Find where the given text appears and provide that cell's center as [X, Y] coordinate. 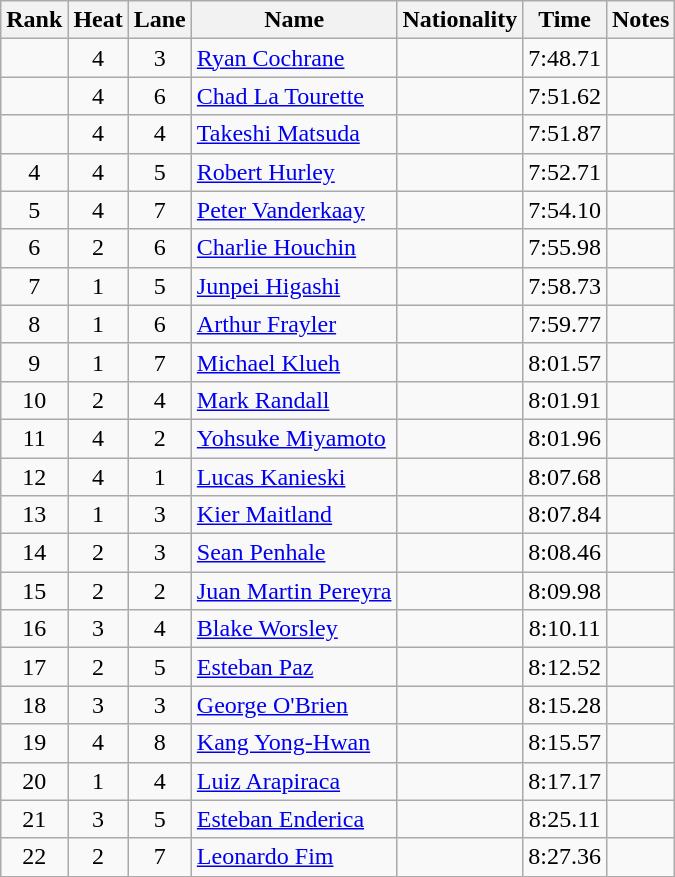
Chad La Tourette [294, 96]
Peter Vanderkaay [294, 210]
8:01.57 [565, 362]
Esteban Paz [294, 667]
Juan Martin Pereyra [294, 591]
Name [294, 20]
8:10.11 [565, 629]
21 [34, 819]
Yohsuke Miyamoto [294, 438]
Time [565, 20]
8:12.52 [565, 667]
7:54.10 [565, 210]
Lane [160, 20]
Takeshi Matsuda [294, 134]
Rank [34, 20]
Junpei Higashi [294, 286]
7:58.73 [565, 286]
Luiz Arapiraca [294, 781]
8:08.46 [565, 553]
George O'Brien [294, 705]
17 [34, 667]
Kier Maitland [294, 515]
8:07.68 [565, 477]
Notes [640, 20]
Charlie Houchin [294, 248]
16 [34, 629]
8:17.17 [565, 781]
22 [34, 857]
Robert Hurley [294, 172]
8:15.57 [565, 743]
12 [34, 477]
18 [34, 705]
8:09.98 [565, 591]
7:51.62 [565, 96]
Sean Penhale [294, 553]
Lucas Kanieski [294, 477]
11 [34, 438]
Heat [98, 20]
8:27.36 [565, 857]
Mark Randall [294, 400]
7:48.71 [565, 58]
8:07.84 [565, 515]
10 [34, 400]
9 [34, 362]
7:55.98 [565, 248]
8:01.96 [565, 438]
8:25.11 [565, 819]
Nationality [460, 20]
Arthur Frayler [294, 324]
7:51.87 [565, 134]
Michael Klueh [294, 362]
Kang Yong-Hwan [294, 743]
Leonardo Fim [294, 857]
15 [34, 591]
20 [34, 781]
Blake Worsley [294, 629]
8:15.28 [565, 705]
7:59.77 [565, 324]
13 [34, 515]
19 [34, 743]
Esteban Enderica [294, 819]
7:52.71 [565, 172]
8:01.91 [565, 400]
Ryan Cochrane [294, 58]
14 [34, 553]
